Extract the (x, y) coordinate from the center of the cell holding the provided text.  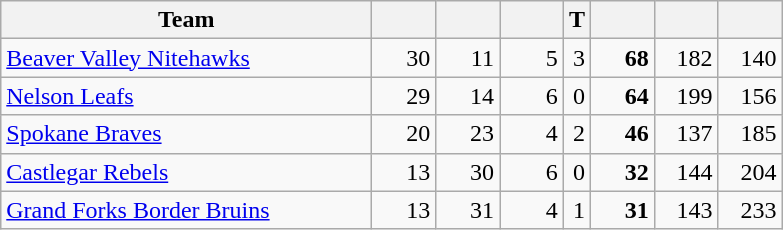
Nelson Leafs (186, 96)
Team (186, 20)
182 (686, 58)
Spokane Braves (186, 134)
199 (686, 96)
137 (686, 134)
2 (576, 134)
233 (750, 210)
Grand Forks Border Bruins (186, 210)
Castlegar Rebels (186, 172)
3 (576, 58)
143 (686, 210)
46 (622, 134)
32 (622, 172)
156 (750, 96)
T (576, 20)
185 (750, 134)
204 (750, 172)
144 (686, 172)
20 (404, 134)
14 (468, 96)
11 (468, 58)
1 (576, 210)
68 (622, 58)
140 (750, 58)
64 (622, 96)
29 (404, 96)
23 (468, 134)
5 (532, 58)
Beaver Valley Nitehawks (186, 58)
